Return the [x, y] coordinate for the center point of the cell that contains the specified text.  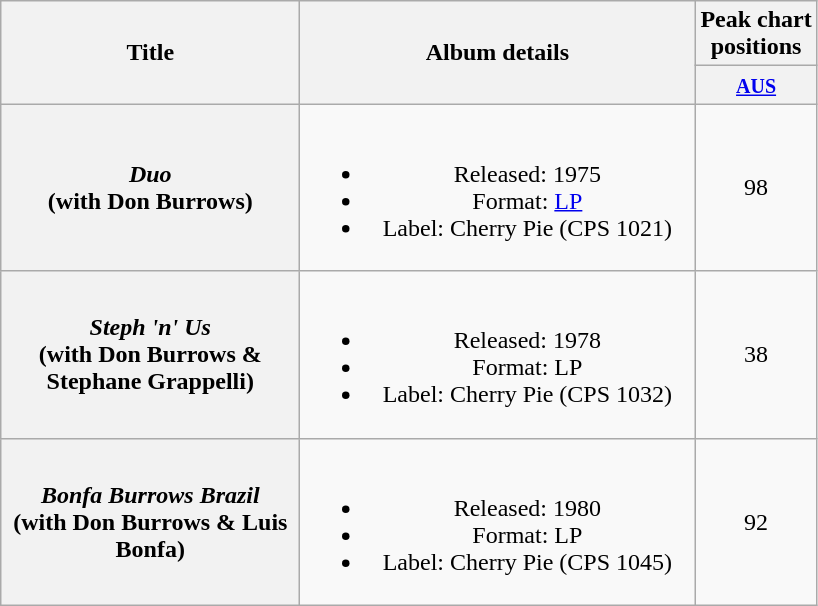
38 [756, 354]
92 [756, 522]
Duo (with Don Burrows) [150, 188]
Released: 1978Format: LPLabel: Cherry Pie (CPS 1032) [498, 354]
Released: 1980Format: LPLabel: Cherry Pie (CPS 1045) [498, 522]
Released: 1975Format: LPLabel: Cherry Pie (CPS 1021) [498, 188]
Bonfa Burrows Brazil (with Don Burrows & Luis Bonfa) [150, 522]
98 [756, 188]
Steph 'n' Us (with Don Burrows & Stephane Grappelli) [150, 354]
AUS [756, 85]
Album details [498, 52]
Title [150, 52]
Peak chartpositions [756, 34]
